Provide the (X, Y) coordinate of the cell's center where the given text is located.  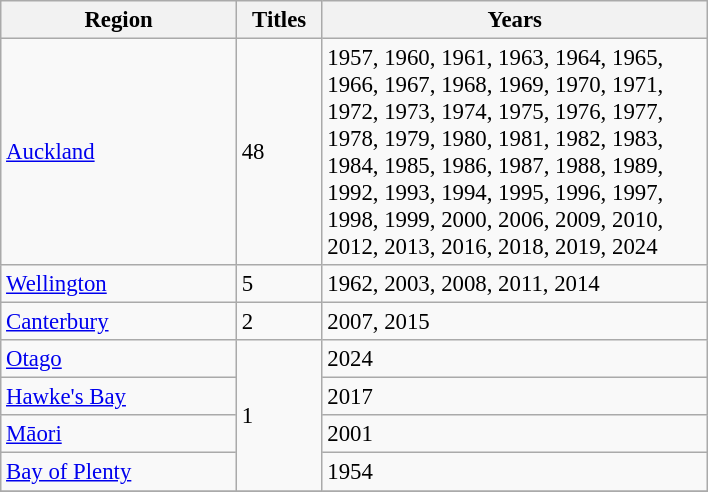
2017 (515, 397)
1962, 2003, 2008, 2011, 2014 (515, 284)
2024 (515, 359)
5 (279, 284)
Hawke's Bay (119, 397)
1 (279, 415)
Region (119, 20)
48 (279, 152)
Otago (119, 359)
Māori (119, 435)
Auckland (119, 152)
2001 (515, 435)
Canterbury (119, 322)
2007, 2015 (515, 322)
1954 (515, 472)
2 (279, 322)
Years (515, 20)
Wellington (119, 284)
Titles (279, 20)
Bay of Plenty (119, 472)
